Output the (X, Y) coordinate of the center of the cell containing the given text.  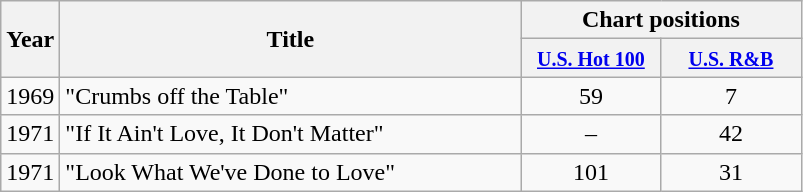
"Look What We've Done to Love" (290, 172)
"Crumbs off the Table" (290, 96)
"If It Ain't Love, It Don't Matter" (290, 134)
Chart positions (661, 20)
101 (591, 172)
U.S. R&B (731, 58)
– (591, 134)
59 (591, 96)
1969 (30, 96)
7 (731, 96)
Year (30, 39)
U.S. Hot 100 (591, 58)
42 (731, 134)
Title (290, 39)
31 (731, 172)
